Return [X, Y] of the center of cell containing provided text 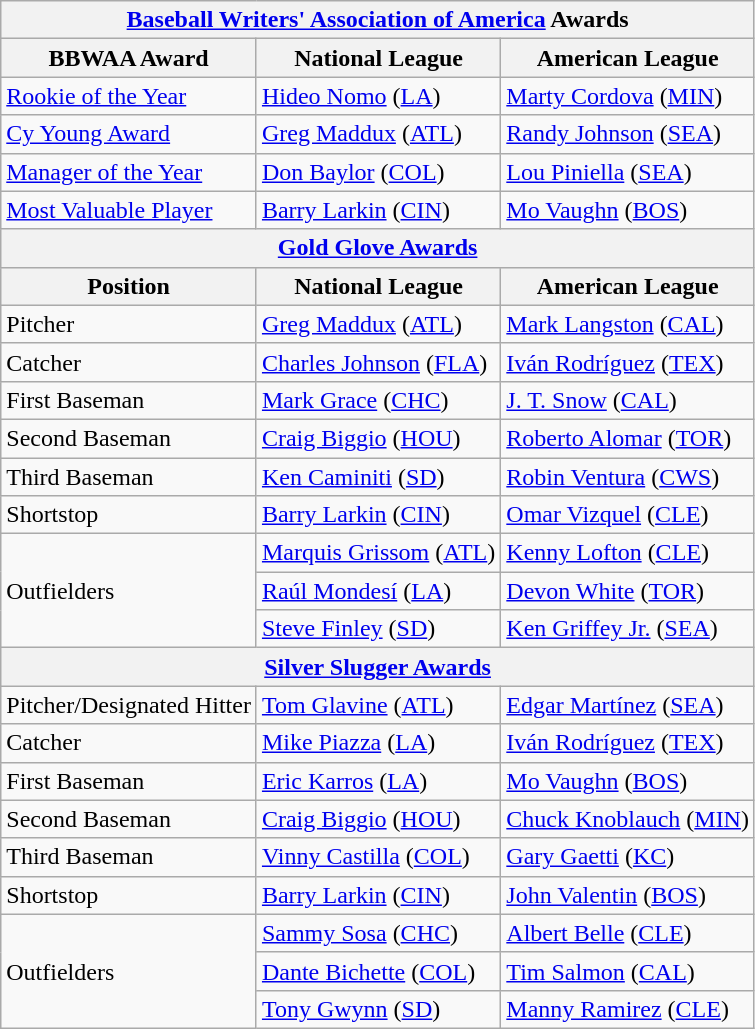
Manny Ramirez (CLE) [628, 1009]
Rookie of the Year [129, 96]
Vinny Castilla (COL) [378, 857]
Pitcher/Designated Hitter [129, 705]
Lou Piniella (SEA) [628, 172]
Randy Johnson (SEA) [628, 134]
Edgar Martínez (SEA) [628, 705]
Robin Ventura (CWS) [628, 477]
Hideo Nomo (LA) [378, 96]
Marquis Grissom (ATL) [378, 553]
Raúl Mondesí (LA) [378, 591]
Omar Vizquel (CLE) [628, 515]
Albert Belle (CLE) [628, 933]
Marty Cordova (MIN) [628, 96]
Charles Johnson (FLA) [378, 362]
Cy Young Award [129, 134]
Position [129, 286]
Sammy Sosa (CHC) [378, 933]
Ken Caminiti (SD) [378, 477]
Don Baylor (COL) [378, 172]
Steve Finley (SD) [378, 629]
BBWAA Award [129, 58]
Mike Piazza (LA) [378, 743]
J. T. Snow (CAL) [628, 400]
Ken Griffey Jr. (SEA) [628, 629]
Chuck Knoblauch (MIN) [628, 819]
Tony Gwynn (SD) [378, 1009]
Kenny Lofton (CLE) [628, 553]
Gary Gaetti (KC) [628, 857]
Roberto Alomar (TOR) [628, 438]
Tim Salmon (CAL) [628, 971]
John Valentin (BOS) [628, 895]
Baseball Writers' Association of America Awards [378, 20]
Most Valuable Player [129, 210]
Mark Langston (CAL) [628, 324]
Tom Glavine (ATL) [378, 705]
Eric Karros (LA) [378, 781]
Mark Grace (CHC) [378, 400]
Dante Bichette (COL) [378, 971]
Silver Slugger Awards [378, 667]
Devon White (TOR) [628, 591]
Gold Glove Awards [378, 248]
Manager of the Year [129, 172]
Pitcher [129, 324]
